Return (X, Y) of the center of cell containing provided text 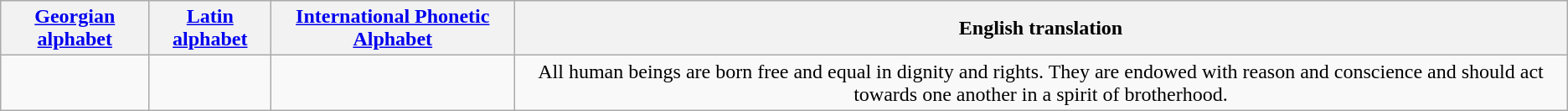
Latin alphabet (210, 29)
English translation (1041, 29)
International Phonetic Alphabet (393, 29)
Georgian alphabet (75, 29)
